Pinpoint the cell where the given text exists, returning its [x, y] midpoint coordinate. 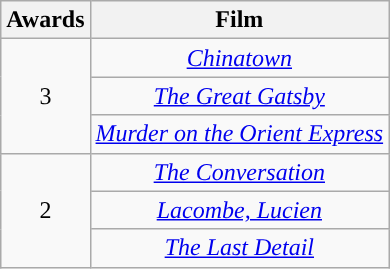
The Last Detail [240, 248]
Murder on the Orient Express [240, 134]
The Great Gatsby [240, 96]
Chinatown [240, 58]
Lacombe, Lucien [240, 210]
Film [240, 20]
2 [46, 210]
3 [46, 96]
Awards [46, 20]
The Conversation [240, 172]
